Scan for the cell matching the given text and deliver its [X, Y] coordinate at center. 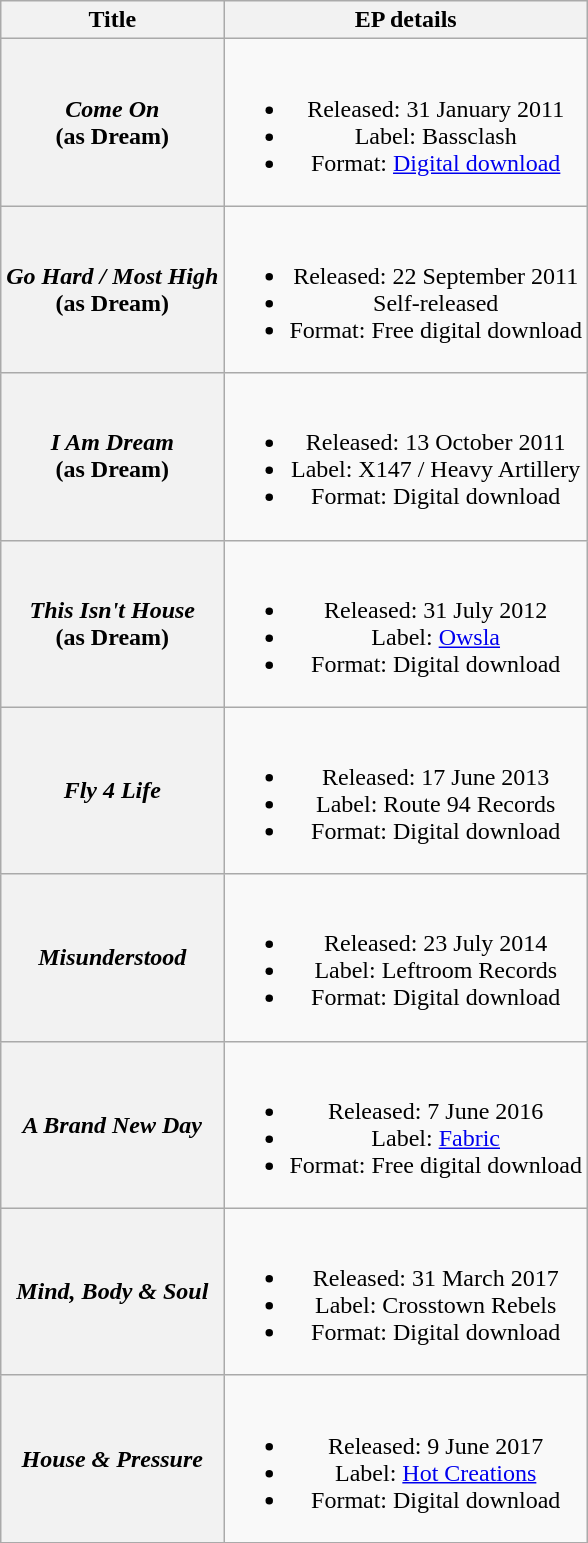
A Brand New Day [112, 1124]
Released: 7 June 2016Label: FabricFormat: Free digital download [406, 1124]
Released: 31 March 2017Label: Crosstown RebelsFormat: Digital download [406, 1292]
House & Pressure [112, 1458]
This Isn't House(as Dream) [112, 624]
Come On(as Dream) [112, 122]
Title [112, 20]
Fly 4 Life [112, 790]
Misunderstood [112, 958]
Released: 13 October 2011Label: X147 / Heavy ArtilleryFormat: Digital download [406, 456]
Released: 9 June 2017Label: Hot CreationsFormat: Digital download [406, 1458]
Released: 31 January 2011Label: BassclashFormat: Digital download [406, 122]
Released: 22 September 2011Self-releasedFormat: Free digital download [406, 290]
Released: 31 July 2012Label: OwslaFormat: Digital download [406, 624]
EP details [406, 20]
Released: 17 June 2013Label: Route 94 RecordsFormat: Digital download [406, 790]
Mind, Body & Soul [112, 1292]
I Am Dream(as Dream) [112, 456]
Released: 23 July 2014Label: Leftroom RecordsFormat: Digital download [406, 958]
Go Hard / Most High(as Dream) [112, 290]
